Determine the (x, y) coordinate at the center of the cell enclosing the given text.  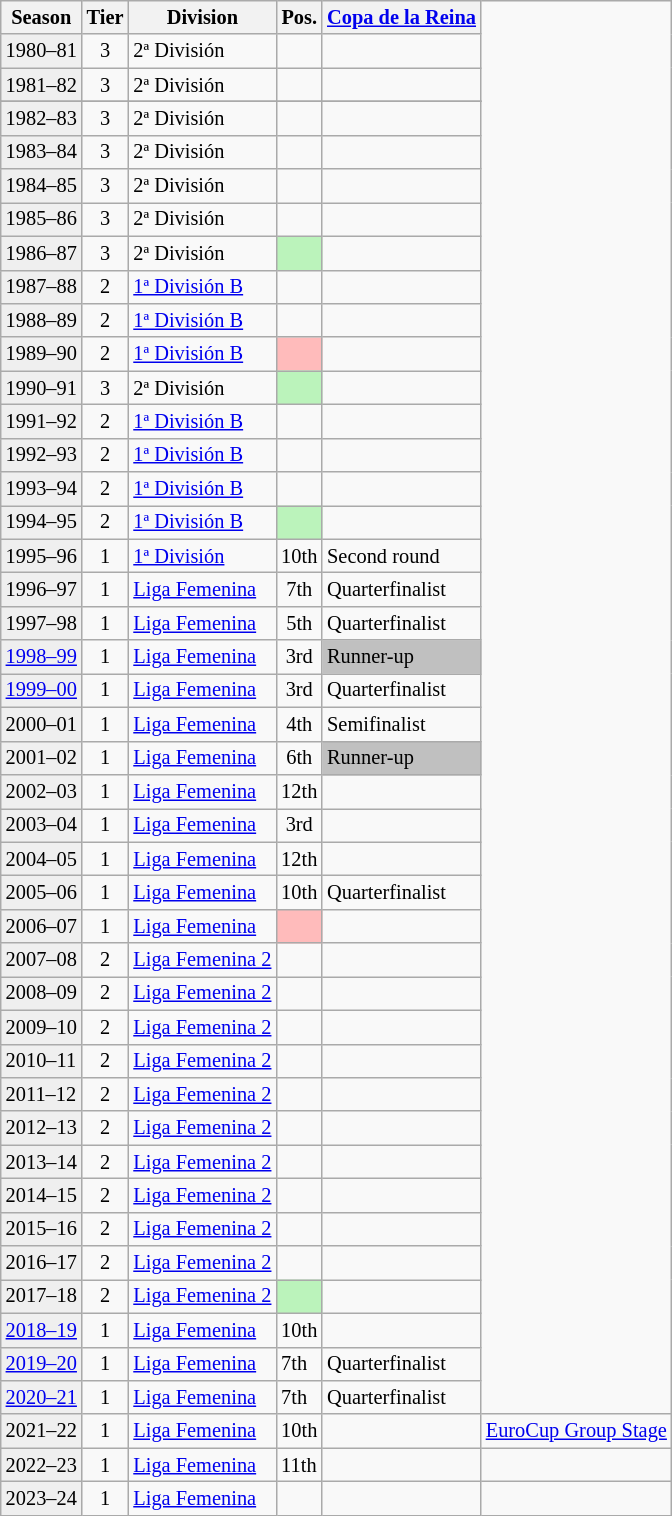
2018–19 (42, 1330)
2022–23 (42, 1465)
1992–93 (42, 455)
1987–88 (42, 287)
2010–11 (42, 1061)
2005–06 (42, 892)
Pos. (299, 17)
1986–87 (42, 253)
1ª División (202, 556)
2020–21 (42, 1397)
2015–16 (42, 1229)
2008–09 (42, 993)
2016–17 (42, 1263)
2009–10 (42, 1027)
2017–18 (42, 1296)
Division (202, 17)
1997–98 (42, 623)
1990–91 (42, 388)
Tier (106, 17)
1989–90 (42, 354)
1993–94 (42, 489)
11th (299, 1465)
2000–01 (42, 724)
1981–82 (42, 85)
1994–95 (42, 522)
1985–86 (42, 219)
2021–22 (42, 1431)
Copa de la Reina (402, 17)
2003–04 (42, 825)
1995–96 (42, 556)
1999–00 (42, 690)
Season (42, 17)
2006–07 (42, 926)
2001–02 (42, 758)
2012–13 (42, 1128)
1982–83 (42, 118)
EuroCup Group Stage (576, 1431)
Semifinalist (402, 724)
Second round (402, 556)
2007–08 (42, 960)
1996–97 (42, 589)
2014–15 (42, 1195)
1980–81 (42, 51)
1998–99 (42, 657)
2013–14 (42, 1162)
4th (299, 724)
1988–89 (42, 320)
2023–24 (42, 1498)
1983–84 (42, 152)
2019–20 (42, 1364)
6th (299, 758)
5th (299, 623)
2004–05 (42, 859)
2002–03 (42, 791)
1991–92 (42, 421)
2011–12 (42, 1094)
1984–85 (42, 186)
